Search for the cell housing the specified text and yield its [X, Y] center coordinate. 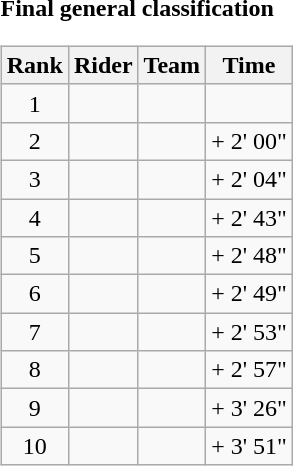
+ 2' 48" [250, 256]
+ 2' 49" [250, 294]
+ 2' 04" [250, 179]
9 [34, 408]
Rider [103, 65]
4 [34, 217]
7 [34, 332]
Team [172, 65]
Rank [34, 65]
+ 2' 43" [250, 217]
Time [250, 65]
+ 2' 53" [250, 332]
1 [34, 103]
10 [34, 446]
+ 3' 51" [250, 446]
+ 2' 57" [250, 370]
6 [34, 294]
+ 3' 26" [250, 408]
5 [34, 256]
8 [34, 370]
2 [34, 141]
3 [34, 179]
+ 2' 00" [250, 141]
